Output the [x, y] coordinate of the center of the cell containing the given text.  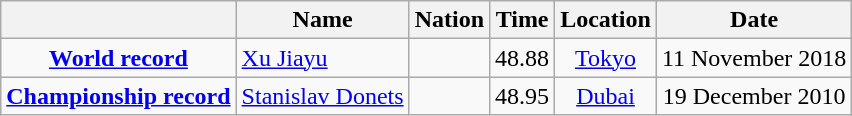
Location [606, 20]
Stanislav Donets [322, 96]
Time [522, 20]
Dubai [606, 96]
Xu Jiayu [322, 58]
Championship record [118, 96]
48.88 [522, 58]
Nation [449, 20]
Date [754, 20]
48.95 [522, 96]
Tokyo [606, 58]
19 December 2010 [754, 96]
Name [322, 20]
World record [118, 58]
11 November 2018 [754, 58]
